Extract the [X, Y] coordinate from the center of the cell holding the provided text.  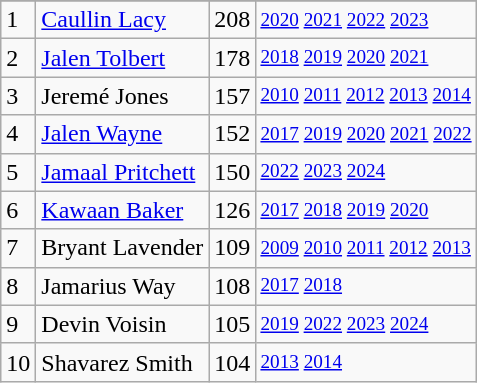
8 [18, 286]
2018 2019 2020 2021 [366, 58]
2022 2023 2024 [366, 172]
Jamarius Way [122, 286]
105 [232, 324]
9 [18, 324]
2017 2019 2020 2021 2022 [366, 134]
10 [18, 362]
Jeremé Jones [122, 96]
104 [232, 362]
7 [18, 248]
2 [18, 58]
Bryant Lavender [122, 248]
157 [232, 96]
2020 2021 2022 2023 [366, 20]
178 [232, 58]
3 [18, 96]
Jalen Wayne [122, 134]
Jamaal Pritchett [122, 172]
4 [18, 134]
2017 2018 2019 2020 [366, 210]
Caullin Lacy [122, 20]
150 [232, 172]
208 [232, 20]
1 [18, 20]
2019 2022 2023 2024 [366, 324]
2009 2010 2011 2012 2013 [366, 248]
Devin Voisin [122, 324]
2010 2011 2012 2013 2014 [366, 96]
108 [232, 286]
Jalen Tolbert [122, 58]
5 [18, 172]
2017 2018 [366, 286]
6 [18, 210]
126 [232, 210]
109 [232, 248]
Kawaan Baker [122, 210]
152 [232, 134]
Shavarez Smith [122, 362]
2013 2014 [366, 362]
